Locate the cell with the specified text and output its [X, Y] center coordinate. 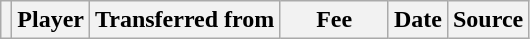
Transferred from [185, 20]
Date [418, 20]
Fee [334, 20]
Player [51, 20]
Source [488, 20]
